Find where the given text appears and provide that cell's center as (X, Y) coordinate. 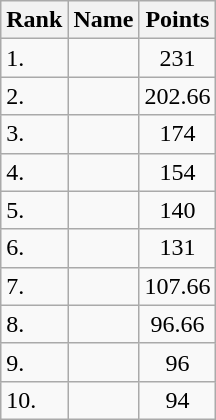
5. (34, 210)
3. (34, 134)
7. (34, 286)
96.66 (178, 324)
Rank (34, 20)
6. (34, 248)
174 (178, 134)
8. (34, 324)
Points (178, 20)
96 (178, 362)
202.66 (178, 96)
1. (34, 58)
4. (34, 172)
Name (104, 20)
2. (34, 96)
9. (34, 362)
140 (178, 210)
154 (178, 172)
94 (178, 400)
131 (178, 248)
231 (178, 58)
107.66 (178, 286)
10. (34, 400)
